Pinpoint the cell where the given text exists, returning its (X, Y) midpoint coordinate. 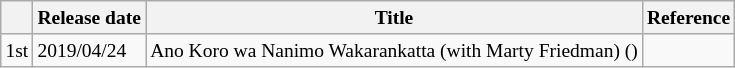
Release date (90, 18)
Title (394, 18)
2019/04/24 (90, 50)
1st (17, 50)
Ano Koro wa Nanimo Wakarankatta (with Marty Friedman) () (394, 50)
Reference (688, 18)
